Search for the cell housing the specified text and yield its (X, Y) center coordinate. 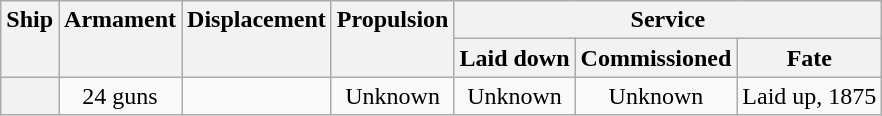
Laid down (514, 58)
Propulsion (392, 39)
Ship (30, 39)
Displacement (257, 39)
24 guns (120, 96)
Service (668, 20)
Fate (810, 58)
Laid up, 1875 (810, 96)
Commissioned (656, 58)
Armament (120, 39)
